Pinpoint the cell where the given text exists, returning its (X, Y) midpoint coordinate. 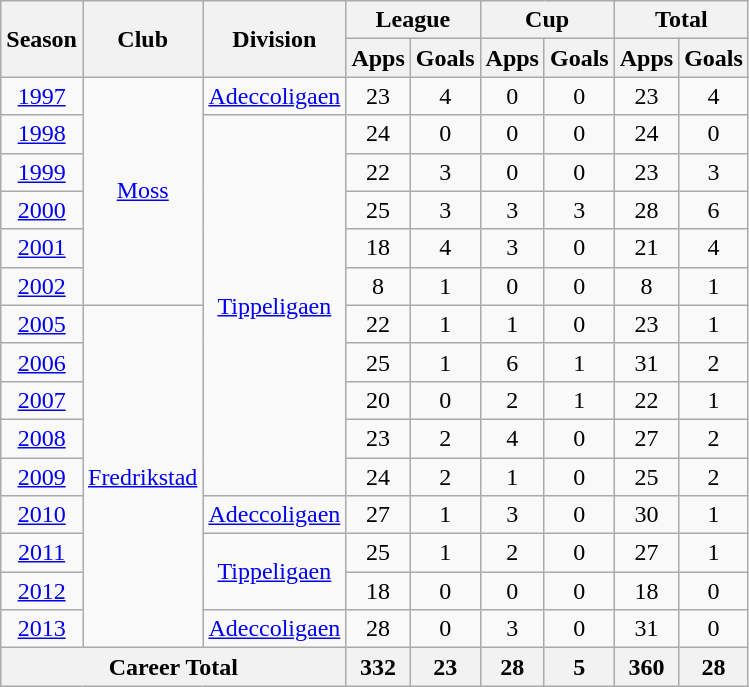
360 (646, 667)
30 (646, 515)
2012 (42, 591)
1997 (42, 96)
Fredrikstad (142, 476)
2006 (42, 362)
21 (646, 248)
Division (274, 39)
2005 (42, 324)
2008 (42, 438)
2000 (42, 210)
Total (681, 20)
2002 (42, 286)
Moss (142, 191)
2010 (42, 515)
Season (42, 39)
1998 (42, 134)
2011 (42, 553)
5 (579, 667)
League (413, 20)
2007 (42, 400)
332 (378, 667)
2013 (42, 629)
Club (142, 39)
2001 (42, 248)
Career Total (174, 667)
2009 (42, 477)
Cup (547, 20)
20 (378, 400)
1999 (42, 172)
